Locate the cell with the specified text and output its [x, y] center coordinate. 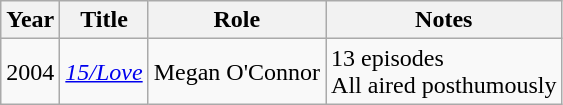
Megan O'Connor [236, 72]
Title [104, 20]
Role [236, 20]
Year [30, 20]
2004 [30, 72]
Notes [444, 20]
15/Love [104, 72]
13 episodesAll aired posthumously [444, 72]
